Return the [x, y] coordinate for the center point of the cell that contains the specified text.  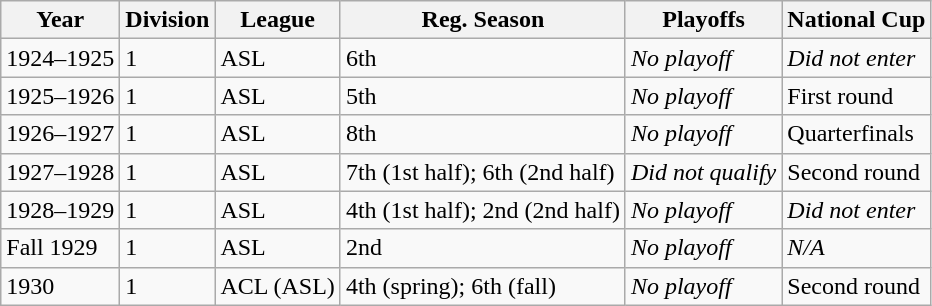
ACL (ASL) [278, 286]
1928–1929 [60, 210]
1927–1928 [60, 172]
8th [482, 134]
N/A [856, 248]
League [278, 20]
Fall 1929 [60, 248]
4th (spring); 6th (fall) [482, 286]
7th (1st half); 6th (2nd half) [482, 172]
National Cup [856, 20]
1925–1926 [60, 96]
First round [856, 96]
Playoffs [703, 20]
1926–1927 [60, 134]
1930 [60, 286]
Division [168, 20]
Quarterfinals [856, 134]
1924–1925 [60, 58]
4th (1st half); 2nd (2nd half) [482, 210]
5th [482, 96]
Reg. Season [482, 20]
Did not qualify [703, 172]
2nd [482, 248]
Year [60, 20]
6th [482, 58]
